From the cell containing the given text, extract its center point as (X, Y) coordinate. 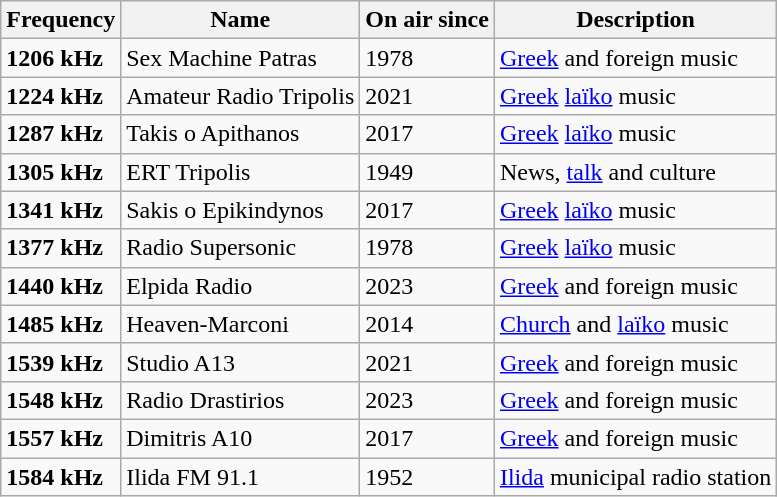
Description (635, 20)
1287 kHz (61, 134)
1548 kHz (61, 400)
Frequency (61, 20)
1557 kHz (61, 438)
Radio Supersonic (240, 248)
Ilida FM 91.1 (240, 477)
Sakis o Epikindynos (240, 210)
ERT Tripolis (240, 172)
On air since (428, 20)
1949 (428, 172)
Name (240, 20)
1952 (428, 477)
News, talk and culture (635, 172)
Studio A13 (240, 362)
Radio Drastirios (240, 400)
1206 kHz (61, 58)
Elpida Radio (240, 286)
Church and laïko music (635, 324)
1341 kHz (61, 210)
1224 kHz (61, 96)
Dimitris A10 (240, 438)
Heaven-Marconi (240, 324)
1584 kHz (61, 477)
Ilida municipal radio station (635, 477)
Takis o Apithanos (240, 134)
1539 kHz (61, 362)
1305 kHz (61, 172)
2014 (428, 324)
1377 kHz (61, 248)
Sex Machine Patras (240, 58)
1440 kHz (61, 286)
Amateur Radio Tripolis (240, 96)
1485 kHz (61, 324)
